Determine the [x, y] coordinate at the center of the cell enclosing the given text.  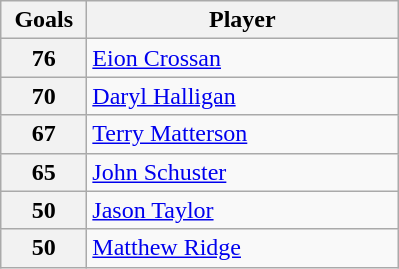
Goals [44, 20]
65 [44, 172]
67 [44, 134]
Eion Crossan [242, 58]
76 [44, 58]
70 [44, 96]
Jason Taylor [242, 210]
Terry Matterson [242, 134]
Matthew Ridge [242, 248]
Player [242, 20]
Daryl Halligan [242, 96]
John Schuster [242, 172]
